Determine the [X, Y] coordinate at the center of the cell enclosing the given text.  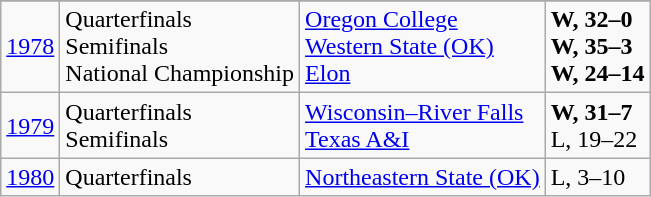
L, 3–10 [598, 177]
W, 32–0W, 35–3W, 24–14 [598, 47]
Quarterfinals [180, 177]
Oregon CollegeWestern State (OK)Elon [423, 47]
1978 [30, 47]
1980 [30, 177]
W, 31–7L, 19–22 [598, 126]
QuarterfinalsSemifinalsNational Championship [180, 47]
1979 [30, 126]
Wisconsin–River FallsTexas A&I [423, 126]
Northeastern State (OK) [423, 177]
QuarterfinalsSemifinals [180, 126]
